Pinpoint the cell where the given text exists, returning its (X, Y) midpoint coordinate. 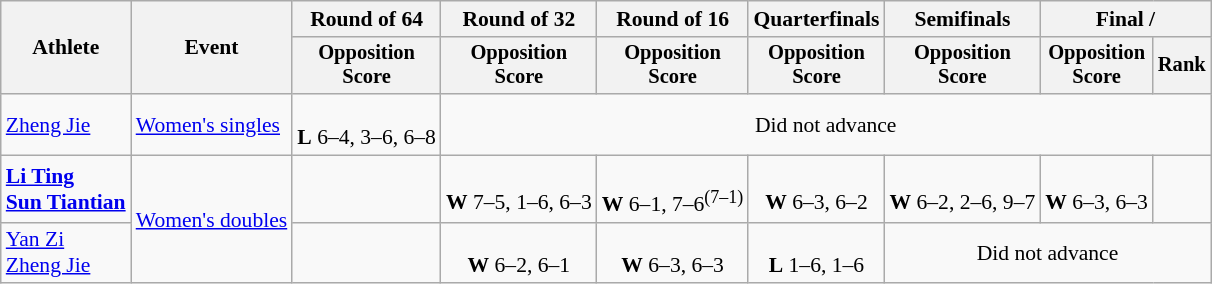
Women's singles (212, 124)
Round of 16 (673, 19)
Quarterfinals (816, 19)
W 6–3, 6–2 (816, 190)
Round of 32 (519, 19)
L 1–6, 1–6 (816, 252)
Women's doubles (212, 220)
Zheng Jie (66, 124)
Event (212, 48)
Round of 64 (366, 19)
W 7–5, 1–6, 6–3 (519, 190)
Yan ZiZheng Jie (66, 252)
Athlete (66, 48)
Li TingSun Tiantian (66, 190)
Final / (1125, 19)
L 6–4, 3–6, 6–8 (366, 124)
Semifinals (962, 19)
W 6–2, 6–1 (519, 252)
W 6–1, 7–6(7–1) (673, 190)
W 6–2, 2–6, 9–7 (962, 190)
Rank (1182, 66)
